Detect which cell encompasses the target text, then output its (X, Y) center coordinate. 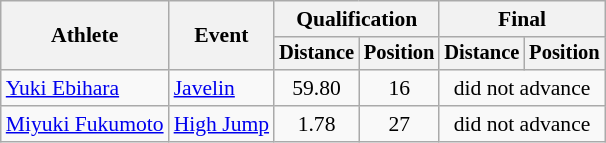
Qualification (356, 19)
Miyuki Fukumoto (85, 124)
High Jump (222, 124)
1.78 (316, 124)
Final (522, 19)
Athlete (85, 36)
Yuki Ebihara (85, 88)
Event (222, 36)
27 (399, 124)
16 (399, 88)
59.80 (316, 88)
Javelin (222, 88)
